Determine the [X, Y] coordinate at the center of the cell enclosing the given text.  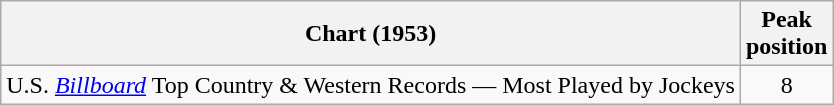
8 [786, 85]
U.S. Billboard Top Country & Western Records — Most Played by Jockeys [371, 85]
Chart (1953) [371, 34]
Peakposition [786, 34]
